Output the (x, y) coordinate of the center of the cell containing the given text.  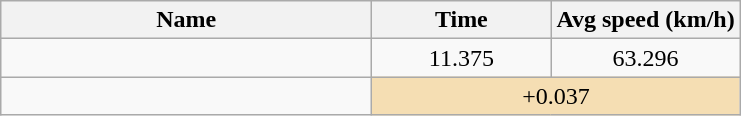
63.296 (646, 58)
+0.037 (556, 96)
11.375 (462, 58)
Avg speed (km/h) (646, 20)
Time (462, 20)
Name (186, 20)
